Pinpoint the cell where the given text exists, returning its [x, y] midpoint coordinate. 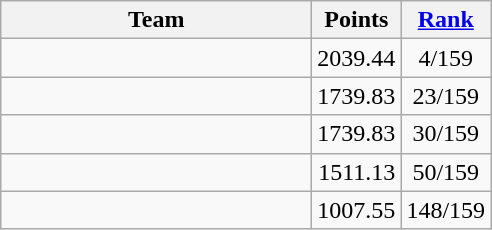
1511.13 [356, 172]
2039.44 [356, 58]
50/159 [446, 172]
Rank [446, 20]
148/159 [446, 210]
Points [356, 20]
30/159 [446, 134]
4/159 [446, 58]
1007.55 [356, 210]
23/159 [446, 96]
Team [156, 20]
